Find where the given text appears and provide that cell's center as (x, y) coordinate. 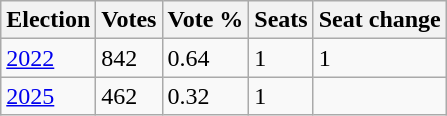
842 (129, 58)
Vote % (206, 20)
Seat change (380, 20)
Election (48, 20)
Seats (281, 20)
462 (129, 96)
0.32 (206, 96)
0.64 (206, 58)
Votes (129, 20)
2022 (48, 58)
2025 (48, 96)
